Pinpoint the cell where the given text exists, returning its [X, Y] midpoint coordinate. 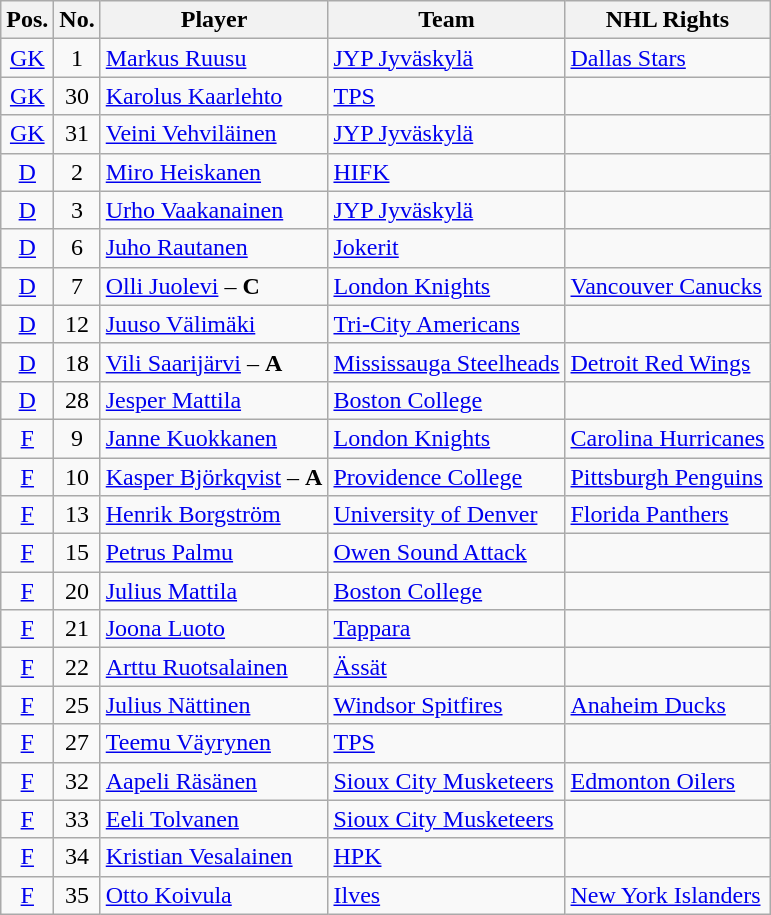
Pos. [28, 20]
Pittsburgh Penguins [668, 477]
Urho Vaakanainen [214, 210]
Florida Panthers [668, 515]
Otto Koivula [214, 895]
No. [77, 20]
Kasper Björkqvist – A [214, 477]
Kristian Vesalainen [214, 857]
31 [77, 134]
Juuso Välimäki [214, 324]
Mississauga Steelheads [446, 362]
University of Denver [446, 515]
Vancouver Canucks [668, 286]
Ässät [446, 667]
3 [77, 210]
6 [77, 248]
Carolina Hurricanes [668, 438]
15 [77, 553]
HIFK [446, 172]
28 [77, 400]
Aapeli Räsänen [214, 781]
30 [77, 96]
27 [77, 743]
18 [77, 362]
7 [77, 286]
Edmonton Oilers [668, 781]
32 [77, 781]
Julius Mattila [214, 591]
Henrik Borgström [214, 515]
Anaheim Ducks [668, 705]
Miro Heiskanen [214, 172]
Team [446, 20]
Arttu Ruotsalainen [214, 667]
Karolus Kaarlehto [214, 96]
21 [77, 629]
22 [77, 667]
Teemu Väyrynen [214, 743]
33 [77, 819]
NHL Rights [668, 20]
Player [214, 20]
Markus Ruusu [214, 58]
New York Islanders [668, 895]
HPK [446, 857]
Tappara [446, 629]
25 [77, 705]
12 [77, 324]
Providence College [446, 477]
Juho Rautanen [214, 248]
10 [77, 477]
Owen Sound Attack [446, 553]
Jesper Mattila [214, 400]
Janne Kuokkanen [214, 438]
Dallas Stars [668, 58]
Joona Luoto [214, 629]
Ilves [446, 895]
Veini Vehviläinen [214, 134]
Olli Juolevi – C [214, 286]
1 [77, 58]
Eeli Tolvanen [214, 819]
13 [77, 515]
34 [77, 857]
9 [77, 438]
35 [77, 895]
Detroit Red Wings [668, 362]
Tri-City Americans [446, 324]
Vili Saarijärvi – A [214, 362]
Julius Nättinen [214, 705]
Windsor Spitfires [446, 705]
Jokerit [446, 248]
20 [77, 591]
2 [77, 172]
Petrus Palmu [214, 553]
